For the text-containing cell, return its midpoint in (x, y) coordinate format. 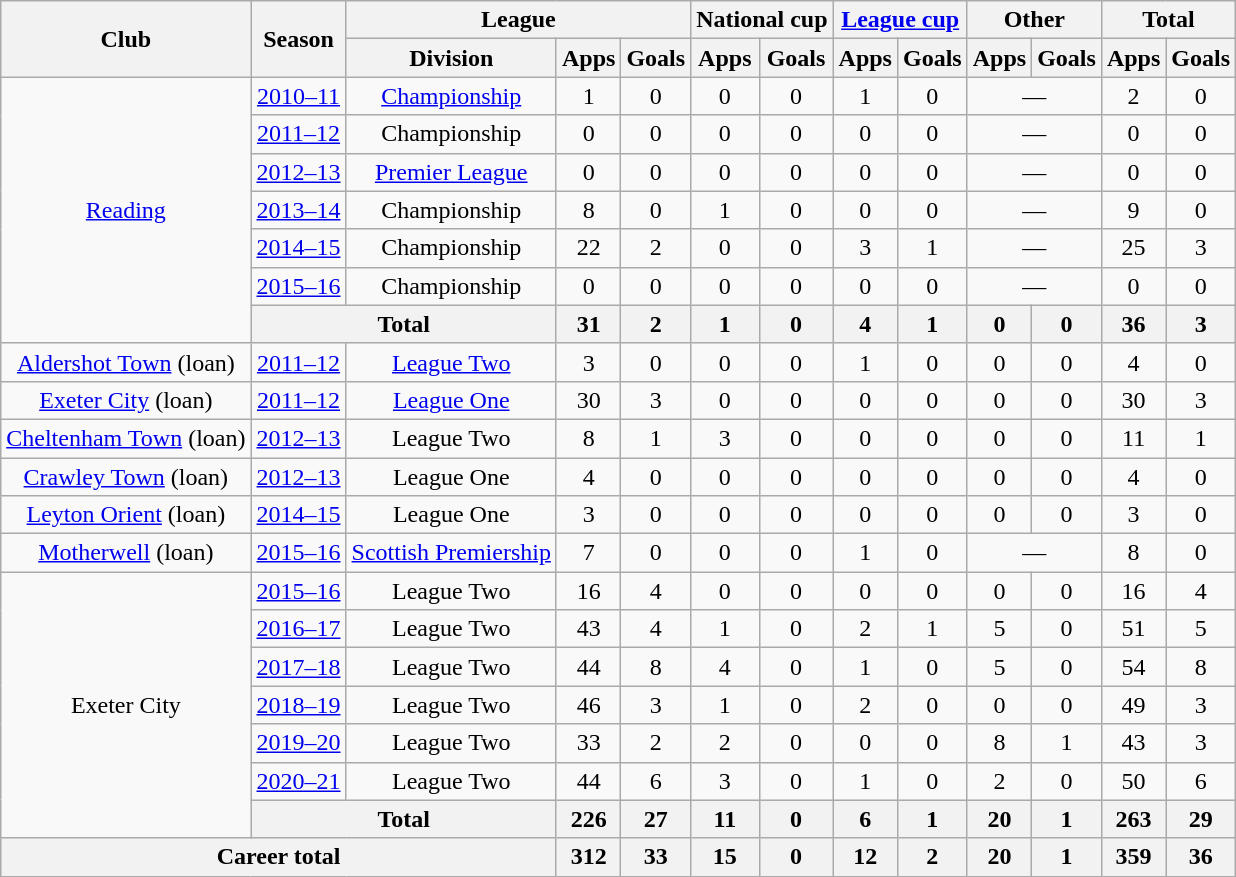
2013–14 (298, 210)
Reading (126, 210)
2010–11 (298, 96)
15 (725, 857)
51 (1133, 629)
Premier League (451, 172)
25 (1133, 248)
12 (865, 857)
49 (1133, 705)
Season (298, 39)
Crawley Town (loan) (126, 477)
359 (1133, 857)
2016–17 (298, 629)
2018–19 (298, 705)
31 (588, 324)
263 (1133, 819)
2020–21 (298, 781)
27 (656, 819)
50 (1133, 781)
Exeter City (loan) (126, 400)
League (518, 20)
226 (588, 819)
Leyton Orient (loan) (126, 515)
Exeter City (126, 705)
312 (588, 857)
2017–18 (298, 667)
National cup (762, 20)
9 (1133, 210)
29 (1201, 819)
Club (126, 39)
Career total (279, 857)
Cheltenham Town (loan) (126, 438)
54 (1133, 667)
League cup (900, 20)
46 (588, 705)
Division (451, 58)
Other (1034, 20)
Scottish Premiership (451, 553)
2019–20 (298, 743)
Aldershot Town (loan) (126, 362)
Motherwell (loan) (126, 553)
7 (588, 553)
22 (588, 248)
